From the cell containing the given text, extract its center point as (x, y) coordinate. 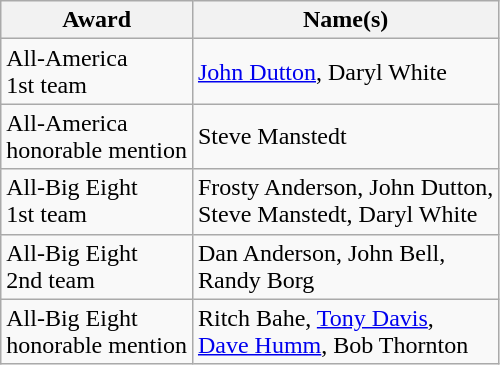
All-America1st team (97, 72)
All-Americahonorable mention (97, 136)
Name(s) (345, 20)
All-Big Eight1st team (97, 202)
Award (97, 20)
Frosty Anderson, John Dutton,Steve Manstedt, Daryl White (345, 202)
All-Big Eight2nd team (97, 266)
Ritch Bahe, Tony Davis,Dave Humm, Bob Thornton (345, 332)
Steve Manstedt (345, 136)
All-Big Eighthonorable mention (97, 332)
John Dutton, Daryl White (345, 72)
Dan Anderson, John Bell,Randy Borg (345, 266)
